Pinpoint the cell where the given text exists, returning its [x, y] midpoint coordinate. 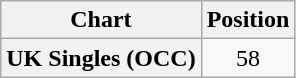
Position [248, 20]
UK Singles (OCC) [101, 58]
58 [248, 58]
Chart [101, 20]
